Return (X, Y) of the center of cell containing provided text 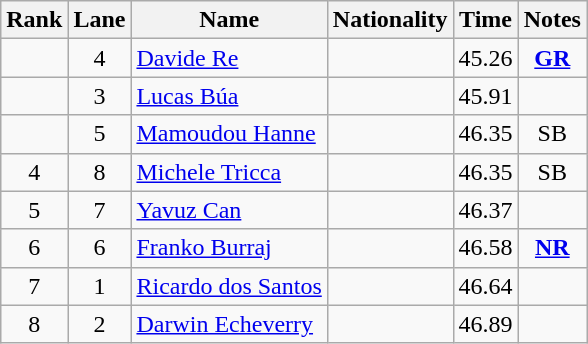
GR (552, 58)
Davide Re (229, 58)
Yavuz Can (229, 210)
Franko Burraj (229, 248)
Lucas Búa (229, 96)
Nationality (390, 20)
3 (100, 96)
Ricardo dos Santos (229, 286)
Darwin Echeverry (229, 324)
Rank (34, 20)
Lane (100, 20)
46.58 (486, 248)
2 (100, 324)
1 (100, 286)
45.91 (486, 96)
NR (552, 248)
Time (486, 20)
46.64 (486, 286)
46.37 (486, 210)
46.89 (486, 324)
45.26 (486, 58)
Notes (552, 20)
Name (229, 20)
Michele Tricca (229, 172)
Mamoudou Hanne (229, 134)
